Detect which cell encompasses the target text, then output its (x, y) center coordinate. 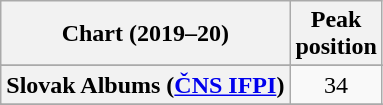
Slovak Albums (ČNS IFPI) (146, 85)
34 (336, 85)
Peakposition (336, 34)
Chart (2019–20) (146, 34)
